For the text-containing cell, return its midpoint in [x, y] coordinate format. 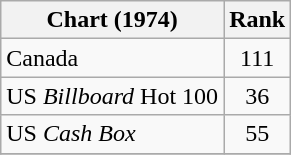
Canada [112, 58]
111 [258, 58]
Rank [258, 20]
US Cash Box [112, 134]
Chart (1974) [112, 20]
36 [258, 96]
55 [258, 134]
US Billboard Hot 100 [112, 96]
